Scan for the cell matching the given text and deliver its [x, y] coordinate at center. 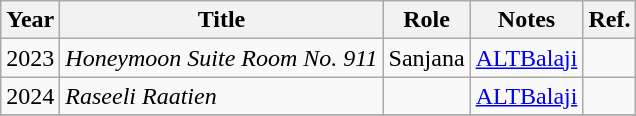
Title [222, 20]
Year [30, 20]
Role [426, 20]
Ref. [610, 20]
Notes [526, 20]
Sanjana [426, 58]
Raseeli Raatien [222, 96]
2024 [30, 96]
Honeymoon Suite Room No. 911 [222, 58]
2023 [30, 58]
